From the cell containing the given text, extract its center point as [x, y] coordinate. 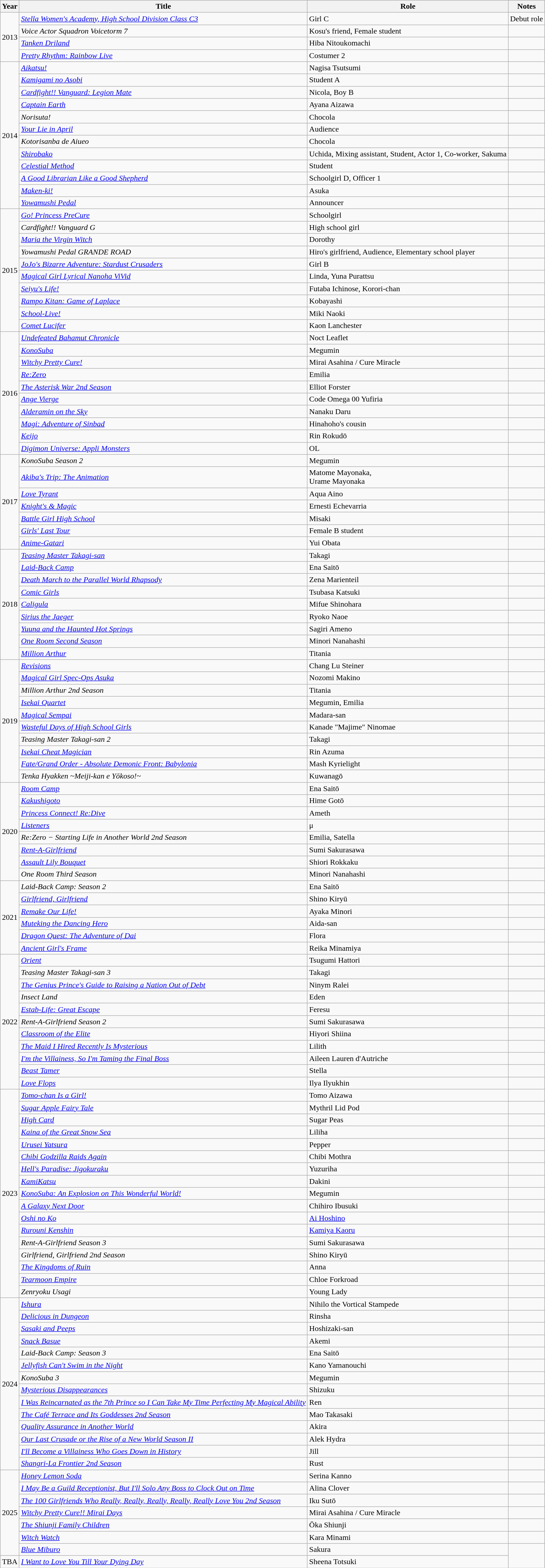
Remake Our Life! [163, 911]
Flora [408, 936]
Student [408, 166]
Hime Gotō [408, 801]
High Card [163, 1120]
Title [163, 6]
Dakini [408, 1181]
Rent-A-Girlfriend Season 2 [163, 1022]
2019 [10, 721]
Fate/Grand Order - Absolute Demonic Front: Babylonia [163, 764]
Year [10, 6]
TBA [10, 1562]
Megumin, Emilia [408, 702]
Ayana Aizawa [408, 104]
Re:Zero − Starting Life in Another World 2nd Season [163, 838]
Ōka Shiunji [408, 1525]
Blue Miburo [163, 1550]
Chihiro Ibusuki [408, 1206]
Laid-Back Camp [163, 568]
Shiori Rokkaku [408, 862]
Kotorisanba de Aiueo [163, 141]
Aikatsu! [163, 68]
Akira [408, 1427]
Rurouni Kenshin [163, 1230]
Teasing Master Takagi-san [163, 555]
Million Arthur 2nd Season [163, 690]
Girl B [408, 264]
Honey Lemon Soda [163, 1476]
Aida-san [408, 923]
Rin Azuma [408, 752]
Nicola, Boy B [408, 92]
Alina Clover [408, 1488]
KonoSuba 3 [163, 1378]
Kakushigoto [163, 801]
JoJo's Bizarre Adventure: Stardust Crusaders [163, 264]
Go! Princess PreCure [163, 215]
Ayaka Minori [408, 911]
Sakura [408, 1550]
Mythril Lid Pod [408, 1107]
Female B student [408, 531]
Captain Earth [163, 104]
Wasteful Days of High School Girls [163, 727]
Yui Obata [408, 543]
2024 [10, 1384]
Yowamushi Pedal GRANDE ROAD [163, 252]
Yuzuriha [408, 1169]
Voice Actor Squadron Voicetorm 7 [163, 31]
Chibi Mothra [408, 1157]
Feresu [408, 1009]
Shizuku [408, 1390]
2021 [10, 917]
Urusei Yatsura [163, 1145]
Estab-Life: Great Escape [163, 1009]
Hiro's girlfriend, Audience, Elementary school player [408, 252]
KamiKatsu [163, 1181]
Kobayashi [408, 301]
The Café Terrace and Its Goddesses 2nd Season [163, 1414]
Digimon Universe: Appli Monsters [163, 448]
Schoolgirl [408, 215]
Snack Basue [163, 1341]
Kaina of the Great Snow Sea [163, 1132]
Kara Minami [408, 1537]
Nanaku Daru [408, 412]
Celestial Method [163, 166]
Nihilo the Vortical Stampede [408, 1304]
Orient [163, 960]
Matome Mayonaka, Urame Mayonaka [408, 477]
Teasing Master Takagi-san 2 [163, 739]
2025 [10, 1513]
Stella Women's Academy, High School Division Class C3 [163, 19]
Shirobako [163, 154]
Miki Naoki [408, 313]
Notes [527, 6]
Linda, Yuna Purattsu [408, 276]
Aileen Lauren d'Autriche [408, 1058]
Delicious in Dungeon [163, 1316]
Ren [408, 1402]
Mysterious Disappearances [163, 1390]
Cardfight!! Vanguard: Legion Mate [163, 92]
Sasaki and Peeps [163, 1328]
Kamigami no Asobi [163, 80]
Tenka Hyakken ~Meiji-kan e Yōkoso!~ [163, 776]
Undefeated Bahamut Chronicle [163, 338]
Kano Yamanouchi [408, 1365]
Tanken Driland [163, 43]
Love Flops [163, 1083]
Love Tyrant [163, 494]
Shangri-La Frontier 2nd Season [163, 1464]
Kosu's friend, Female student [408, 31]
Knight's & Magic [163, 506]
Hell's Paradise: Jigokuraku [163, 1169]
A Galaxy Next Door [163, 1206]
Keijo [163, 436]
Ai Hoshino [408, 1218]
Maria the Virgin Witch [163, 240]
Tomo Aizawa [408, 1095]
Re:Zero [163, 375]
Role [408, 6]
2013 [10, 37]
Magi: Adventure of Sinbad [163, 424]
Girlfriend, Girlfriend 2nd Season [163, 1255]
Alek Hydra [408, 1439]
Ameth [408, 813]
Magical Girl Spec-Ops Asuka [163, 678]
Rust [408, 1464]
Sugar Apple Fairy Tale [163, 1107]
Kaon Lanchester [408, 325]
I Want to Love You Till Your Dying Day [163, 1562]
Futaba Ichinose, Korori-chan [408, 289]
Oshi no Ko [163, 1218]
Magical Sempai [163, 715]
Sirius the Jaeger [163, 617]
Your Lie in April [163, 129]
Chibi Godzilla Raids Again [163, 1157]
Revisions [163, 666]
Witchy Pretty Cure!! Mirai Days [163, 1513]
Rent-A-Girlfriend Season 3 [163, 1243]
I May Be a Guild Receptionist, But I'll Solo Any Boss to Clock Out on Time [163, 1488]
Pretty Rhythm: Rainbow Live [163, 55]
2023 [10, 1193]
Quality Assurance in Another World [163, 1427]
Anime-Gatari [163, 543]
Emilia [408, 375]
Listeners [163, 825]
Schoolgirl D, Officer 1 [408, 178]
Lilith [408, 1046]
Reika Minamiya [408, 948]
Seiyu's Life! [163, 289]
Maken-ki! [163, 191]
Battle Girl High School [163, 518]
Rinsha [408, 1316]
2015 [10, 270]
Witch Watch [163, 1537]
OL [408, 448]
Nagisa Tsutsumi [408, 68]
Code Omega 00 Yufiria [408, 399]
Young Lady [408, 1292]
Elliot Forster [408, 387]
Asuka [408, 191]
Eden [408, 997]
Ryoko Naoe [408, 617]
Kanade "Majime" Ninomae [408, 727]
Uchida, Mixing assistant, Student, Actor 1, Co-worker, Sakuma [408, 154]
μ [408, 825]
Chang Lu Steiner [408, 666]
Tearmoon Empire [163, 1279]
Laid-Back Camp: Season 2 [163, 887]
Comic Girls [163, 592]
Liliha [408, 1132]
Ilya Ilyukhin [408, 1083]
Jill [408, 1451]
Akemi [408, 1341]
Million Arthur [163, 653]
Zenryoku Usagi [163, 1292]
Stella [408, 1071]
The 100 Girlfriends Who Really, Really, Really, Really, Really Love You 2nd Season [163, 1500]
Caligula [163, 604]
2014 [10, 135]
Comet Lucifer [163, 325]
Madara-san [408, 715]
Rampo Kitan: Game of Laplace [163, 301]
Our Last Crusade or the Rise of a New World Season II [163, 1439]
Student A [408, 80]
Rin Rokudō [408, 436]
Beast Tamer [163, 1071]
Kuwanagō [408, 776]
Girl C [408, 19]
Room Camp [163, 789]
Akiba's Trip: The Animation [163, 477]
The Shiunji Family Children [163, 1525]
Ninym Ralei [408, 985]
Laid-Back Camp: Season 3 [163, 1353]
2022 [10, 1022]
Princess Connect! Re:Dive [163, 813]
2016 [10, 393]
Pepper [408, 1145]
Girls' Last Tour [163, 531]
Tsubasa Katsuki [408, 592]
Serina Kanno [408, 1476]
Debut role [527, 19]
Anna [408, 1267]
Nozomi Makino [408, 678]
KonoSuba: An Explosion on This Wonderful World! [163, 1194]
Cardfight!! Vanguard G [163, 227]
Ernesti Echevarria [408, 506]
Jellyfish Can't Swim in the Night [163, 1365]
KonoSuba Season 2 [163, 461]
Tsugumi Hattori [408, 960]
Yuuna and the Haunted Hot Springs [163, 629]
Isekai Cheat Magician [163, 752]
Mash Kyrielight [408, 764]
Sagiri Ameno [408, 629]
Girlfriend, Girlfriend [163, 899]
Chloe Forkroad [408, 1279]
High school girl [408, 227]
Hiba Nitoukomachi [408, 43]
2020 [10, 831]
Hoshizaki-san [408, 1328]
Ishura [163, 1304]
Rent-A-Girlfriend [163, 850]
Alderamin on the Sky [163, 412]
Assault Lily Bouquet [163, 862]
School-Live! [163, 313]
2017 [10, 502]
Announcer [408, 203]
Ange Vierge [163, 399]
Yowamushi Pedal [163, 203]
Costumer 2 [408, 55]
Tomo-chan Is a Girl! [163, 1095]
Classroom of the Elite [163, 1034]
I'll Become a Villainess Who Goes Down in History [163, 1451]
Muteking the Dancing Hero [163, 923]
Teasing Master Takagi-san 3 [163, 973]
Mifue Shinohara [408, 604]
Witchy Pretty Cure! [163, 362]
KonoSuba [163, 350]
Hinahoho's cousin [408, 424]
One Room Second Season [163, 641]
Sugar Peas [408, 1120]
Hiyori Shiina [408, 1034]
Iku Sutō [408, 1500]
Zena Marienteil [408, 580]
I'm the Villainess, So I'm Taming the Final Boss [163, 1058]
Audience [408, 129]
Magical Girl Lyrical Nanoha ViVid [163, 276]
Kamiya Kaoru [408, 1230]
Dragon Quest: The Adventure of Dai [163, 936]
Dorothy [408, 240]
Norisuta! [163, 117]
The Asterisk War 2nd Season [163, 387]
One Room Third Season [163, 874]
Death March to the Parallel World Rhapsody [163, 580]
The Maid I Hired Recently Is Mysterious [163, 1046]
Ancient Girl's Frame [163, 948]
Insect Land [163, 997]
Isekai Quartet [163, 702]
Noct Leaflet [408, 338]
Sheena Totsuki [408, 1562]
Mao Takasaki [408, 1414]
Emilia, Satella [408, 838]
Misaki [408, 518]
I Was Reincarnated as the 7th Prince so I Can Take My Time Perfecting My Magical Ability [163, 1402]
The Genius Prince's Guide to Raising a Nation Out of Debt [163, 985]
The Kingdoms of Ruin [163, 1267]
2018 [10, 604]
Aqua Aino [408, 494]
A Good Librarian Like a Good Shepherd [163, 178]
